Search for the cell housing the specified text and yield its [x, y] center coordinate. 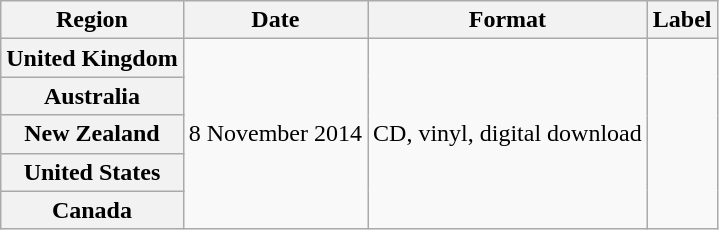
Date [275, 20]
Australia [92, 96]
Region [92, 20]
CD, vinyl, digital download [508, 134]
New Zealand [92, 134]
Label [682, 20]
United States [92, 172]
8 November 2014 [275, 134]
Format [508, 20]
United Kingdom [92, 58]
Canada [92, 210]
